Determine the [x, y] coordinate at the center of the cell enclosing the given text.  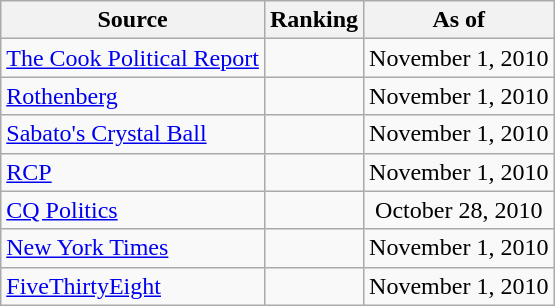
As of [459, 20]
CQ Politics [133, 210]
Rothenberg [133, 96]
Ranking [314, 20]
The Cook Political Report [133, 58]
FiveThirtyEight [133, 286]
New York Times [133, 248]
Source [133, 20]
October 28, 2010 [459, 210]
RCP [133, 172]
Sabato's Crystal Ball [133, 134]
